Identify which cell holds the provided text, then report its [x, y] central coordinate. 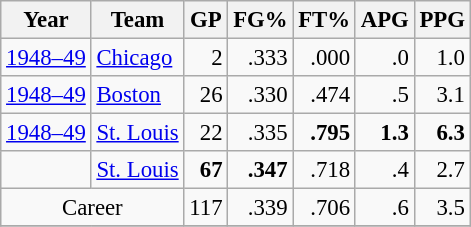
3.5 [442, 208]
3.1 [442, 95]
GP [206, 20]
67 [206, 170]
.718 [324, 170]
Boston [138, 95]
117 [206, 208]
22 [206, 133]
.000 [324, 58]
.0 [384, 58]
1.0 [442, 58]
26 [206, 95]
6.3 [442, 133]
2 [206, 58]
.6 [384, 208]
.339 [260, 208]
.347 [260, 170]
Year [46, 20]
FG% [260, 20]
APG [384, 20]
Career [92, 208]
.795 [324, 133]
.4 [384, 170]
FT% [324, 20]
.335 [260, 133]
.706 [324, 208]
.330 [260, 95]
.5 [384, 95]
.333 [260, 58]
.474 [324, 95]
1.3 [384, 133]
Team [138, 20]
2.7 [442, 170]
Chicago [138, 58]
PPG [442, 20]
